Return the (x, y) coordinate for the center point of the cell that contains the specified text.  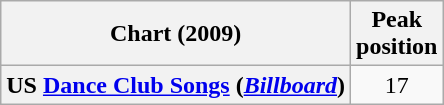
Peakposition (397, 34)
US Dance Club Songs (Billboard) (176, 85)
17 (397, 85)
Chart (2009) (176, 34)
